Pinpoint the cell where the given text exists, returning its (x, y) midpoint coordinate. 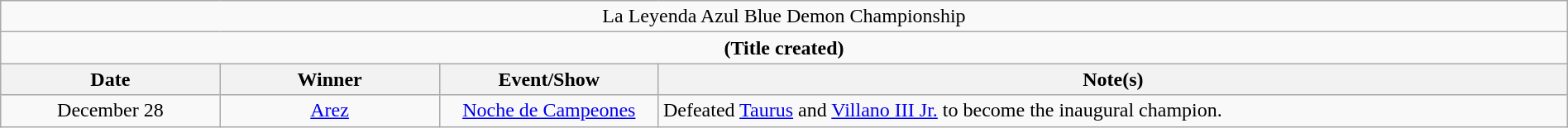
December 28 (111, 111)
Noche de Campeones (549, 111)
Date (111, 79)
Defeated Taurus and Villano III Jr. to become the inaugural champion. (1113, 111)
Winner (329, 79)
Note(s) (1113, 79)
(Title created) (784, 48)
La Leyenda Azul Blue Demon Championship (784, 17)
Event/Show (549, 79)
Arez (329, 111)
